Locate the cell with the specified text and output its (X, Y) center coordinate. 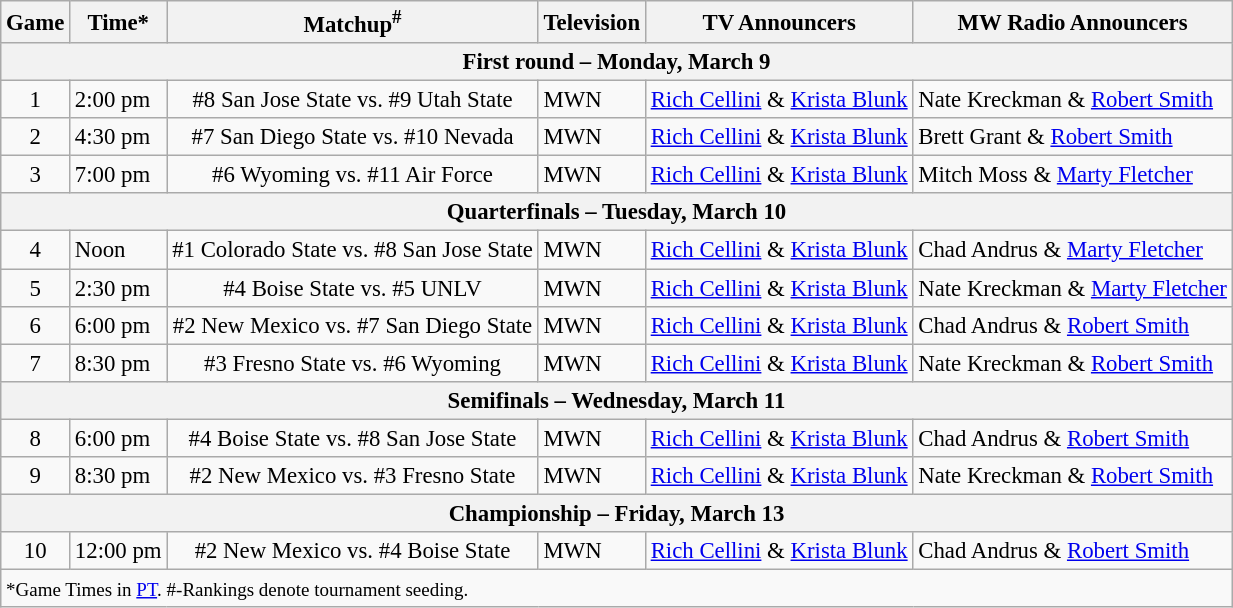
7:00 pm (118, 175)
#1 Colorado State vs. #8 San Jose State (352, 250)
Brett Grant & Robert Smith (1072, 137)
#7 San Diego State vs. #10 Nevada (352, 137)
4:30 pm (118, 137)
9 (36, 476)
First round – Monday, March 9 (616, 62)
1 (36, 100)
Matchup# (352, 22)
12:00 pm (118, 551)
5 (36, 288)
#6 Wyoming vs. #11 Air Force (352, 175)
Championship – Friday, March 13 (616, 513)
3 (36, 175)
2:00 pm (118, 100)
#4 Boise State vs. #5 UNLV (352, 288)
2:30 pm (118, 288)
Game (36, 22)
7 (36, 363)
Television (592, 22)
Time* (118, 22)
#3 Fresno State vs. #6 Wyoming (352, 363)
Noon (118, 250)
4 (36, 250)
10 (36, 551)
6 (36, 325)
#2 New Mexico vs. #7 San Diego State (352, 325)
#2 New Mexico vs. #3 Fresno State (352, 476)
Nate Kreckman & Marty Fletcher (1072, 288)
#2 New Mexico vs. #4 Boise State (352, 551)
MW Radio Announcers (1072, 22)
#8 San Jose State vs. #9 Utah State (352, 100)
#4 Boise State vs. #8 San Jose State (352, 438)
Quarterfinals – Tuesday, March 10 (616, 213)
8 (36, 438)
Mitch Moss & Marty Fletcher (1072, 175)
TV Announcers (779, 22)
Semifinals – Wednesday, March 11 (616, 400)
Chad Andrus & Marty Fletcher (1072, 250)
2 (36, 137)
*Game Times in PT. #-Rankings denote tournament seeding. (616, 588)
